Locate the cell with the specified text and output its (x, y) center coordinate. 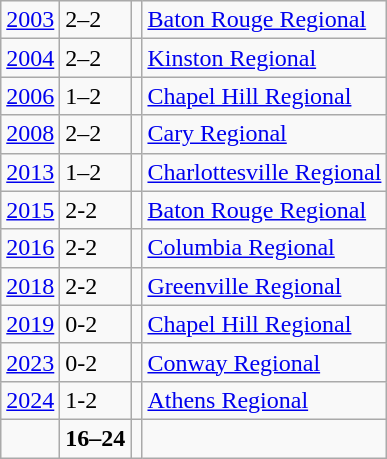
2006 (30, 96)
Columbia Regional (264, 248)
1-2 (96, 400)
2013 (30, 172)
2016 (30, 248)
2004 (30, 58)
2023 (30, 362)
2003 (30, 20)
Athens Regional (264, 400)
Conway Regional (264, 362)
Charlottesville Regional (264, 172)
2018 (30, 286)
2015 (30, 210)
Cary Regional (264, 134)
Greenville Regional (264, 286)
2019 (30, 324)
2008 (30, 134)
16–24 (96, 438)
Kinston Regional (264, 58)
2024 (30, 400)
